Locate the cell with the specified text and output its [X, Y] center coordinate. 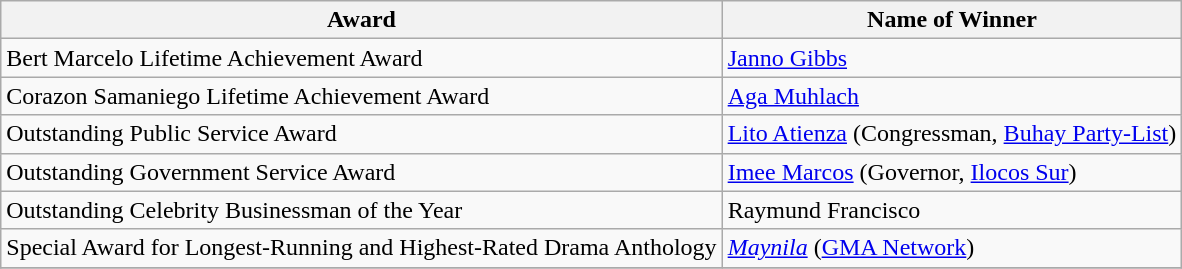
Outstanding Celebrity Businessman of the Year [362, 210]
Corazon Samaniego Lifetime Achievement Award [362, 96]
Name of Winner [952, 20]
Imee Marcos (Governor, Ilocos Sur) [952, 172]
Raymund Francisco [952, 210]
Lito Atienza (Congressman, Buhay Party-List) [952, 134]
Aga Muhlach [952, 96]
Bert Marcelo Lifetime Achievement Award [362, 58]
Special Award for Longest-Running and Highest-Rated Drama Anthology [362, 248]
Outstanding Public Service Award [362, 134]
Janno Gibbs [952, 58]
Maynila (GMA Network) [952, 248]
Outstanding Government Service Award [362, 172]
Award [362, 20]
